Find where the given text appears and provide that cell's center as [X, Y] coordinate. 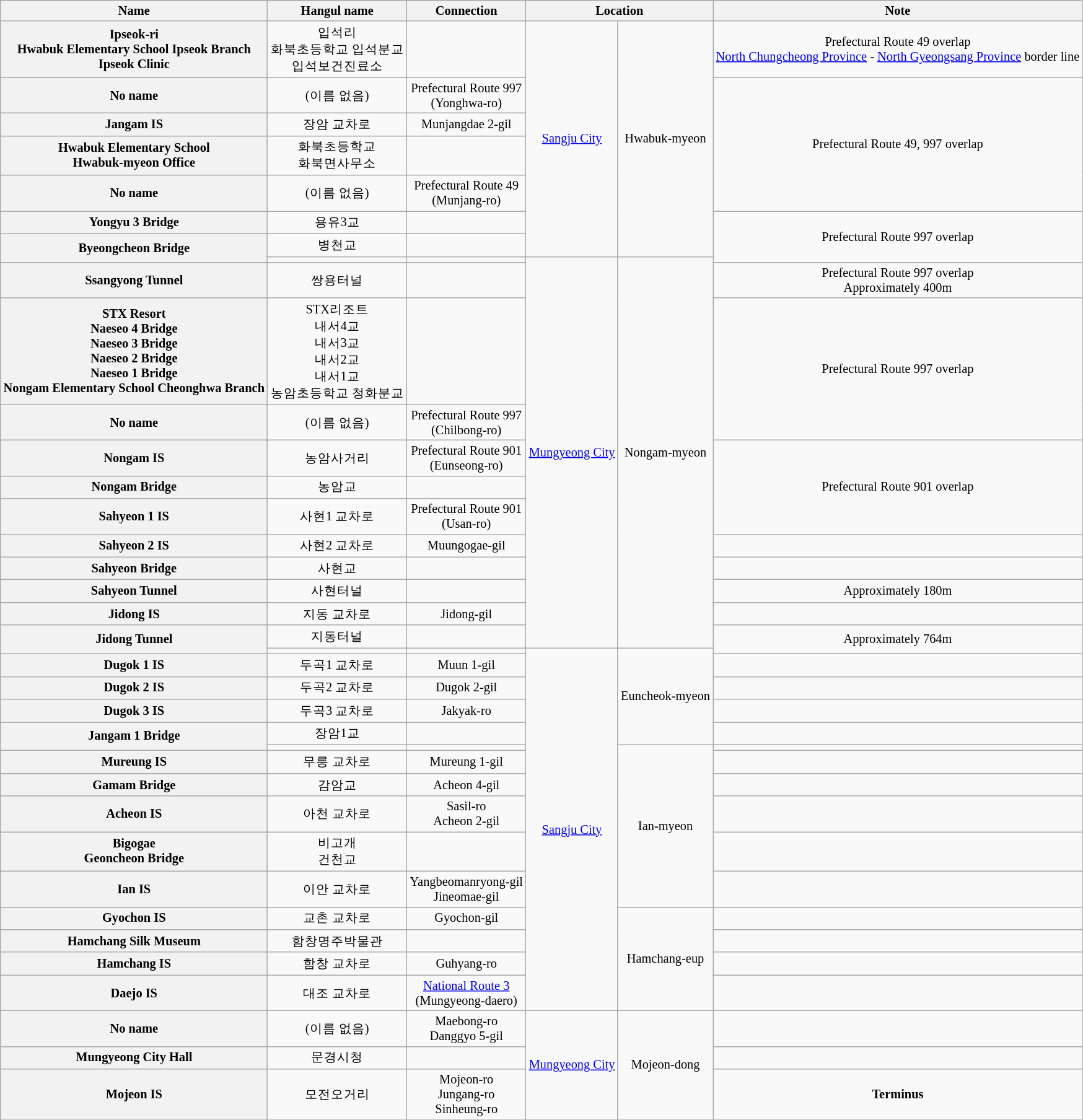
Maebong-roDanggyo 5-gil [467, 1028]
감암교 [337, 784]
지동터널 [337, 637]
Connection [467, 11]
농암교 [337, 487]
Mojeon IS [134, 1095]
Muungogae-gil [467, 545]
Prefectural Route 901(Eunseong-ro) [467, 458]
Gyochon-gil [467, 918]
Dugok 1 IS [134, 665]
Muun 1-gil [467, 665]
사현2 교차로 [337, 545]
Prefectural Route 901 overlap [898, 487]
사현교 [337, 569]
모전오거리 [337, 1095]
Nongam Bridge [134, 487]
STX ResortNaeseo 4 BridgeNaeseo 3 BridgeNaeseo 2 BridgeNaeseo 1 BridgeNongam Elementary School Cheonghwa Branch [134, 351]
Ssangyong Tunnel [134, 280]
Dugok 2 IS [134, 688]
교촌 교차로 [337, 918]
Prefectural Route 49 overlapNorth Chungcheong Province - North Gyeongsang Province border line [898, 50]
Terminus [898, 1095]
Gamam Bridge [134, 784]
Gyochon IS [134, 918]
두곡3 교차로 [337, 710]
Location [620, 11]
함창 교차로 [337, 964]
병천교 [337, 245]
Sasil-roAcheon 2-gil [467, 814]
Prefectural Route 997(Yonghwa-ro) [467, 95]
무릉 교차로 [337, 762]
Hwabuk-myeon [665, 139]
Jakyak-ro [467, 710]
Jidong-gil [467, 613]
대조 교차로 [337, 993]
Jangam IS [134, 124]
Dugok 3 IS [134, 710]
Ipseok-riHwabuk Elementary School Ipseok BranchIpseok Clinic [134, 50]
Ian IS [134, 889]
농암사거리 [337, 458]
Yongyu 3 Bridge [134, 222]
Munjangdae 2-gil [467, 124]
지동 교차로 [337, 613]
Hamchang-eup [665, 959]
Daejo IS [134, 993]
Sahyeon Tunnel [134, 591]
Jidong IS [134, 613]
Sahyeon 1 IS [134, 517]
Mojeon-dong [665, 1065]
Guhyang-ro [467, 964]
아천 교차로 [337, 814]
Dugok 2-gil [467, 688]
Sahyeon 2 IS [134, 545]
입석리화북초등학교 입석분교입석보건진료소 [337, 50]
BigogaeGeoncheon Bridge [134, 851]
Prefectural Route 49(Munjang-ro) [467, 193]
문경시청 [337, 1058]
Prefectural Route 997 overlapApproximately 400m [898, 280]
Ian-myeon [665, 826]
사현1 교차로 [337, 517]
Approximately 180m [898, 591]
Nongam IS [134, 458]
Mureung IS [134, 762]
Yangbeomanryong-gilJineomae-gil [467, 889]
STX리조트내서4교내서3교내서2교내서1교농암초등학교 청화분교 [337, 351]
Jangam 1 Bridge [134, 736]
Mojeon-roJungang-roSinheung-ro [467, 1095]
Name [134, 11]
용유3교 [337, 222]
Acheon IS [134, 814]
Hwabuk Elementary SchoolHwabuk-myeon Office [134, 155]
화북초등학교화북면사무소 [337, 155]
Byeongcheon Bridge [134, 248]
Sahyeon Bridge [134, 569]
Hamchang IS [134, 964]
Prefectural Route 997(Chilbong-ro) [467, 422]
비고개건천교 [337, 851]
두곡2 교차로 [337, 688]
이안 교차로 [337, 889]
Acheon 4-gil [467, 784]
National Route 3(Mungyeong-daero) [467, 993]
Prefectural Route 49, 997 overlap [898, 144]
장암 교차로 [337, 124]
Euncheok-myeon [665, 696]
Hangul name [337, 11]
함창명주박물관 [337, 940]
사현터널 [337, 591]
두곡1 교차로 [337, 665]
Prefectural Route 901(Usan-ro) [467, 517]
Mungyeong City Hall [134, 1058]
장암1교 [337, 733]
쌍용터널 [337, 280]
Mureung 1-gil [467, 762]
Nongam-myeon [665, 452]
Jidong Tunnel [134, 639]
Approximately 764m [898, 639]
Note [898, 11]
Hamchang Silk Museum [134, 940]
